Capture the cell that displays the provided text and extract its (x, y) central coordinate. 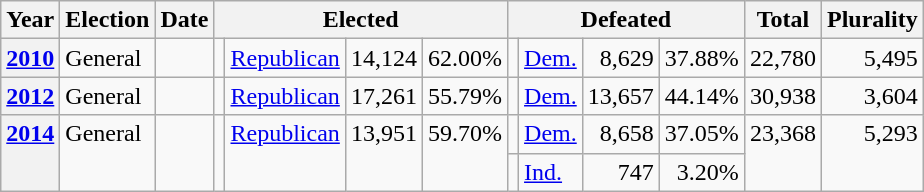
22,780 (782, 58)
30,938 (782, 96)
3.20% (702, 172)
37.88% (702, 58)
17,261 (384, 96)
14,124 (384, 58)
2014 (30, 153)
59.70% (464, 153)
Plurality (872, 20)
13,951 (384, 153)
Election (108, 20)
Defeated (626, 20)
8,658 (620, 134)
8,629 (620, 58)
55.79% (464, 96)
13,657 (620, 96)
23,368 (782, 153)
3,604 (872, 96)
Total (782, 20)
747 (620, 172)
2012 (30, 96)
5,293 (872, 153)
Date (184, 20)
62.00% (464, 58)
5,495 (872, 58)
Ind. (551, 172)
44.14% (702, 96)
2010 (30, 58)
Elected (361, 20)
37.05% (702, 134)
Year (30, 20)
